Output the [x, y] coordinate of the center of the cell containing the given text.  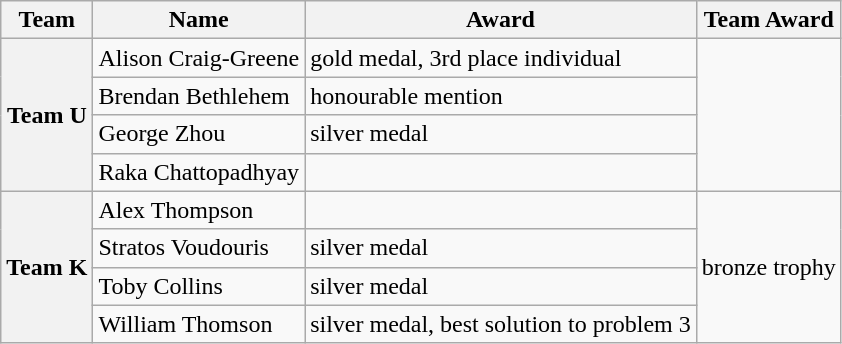
bronze trophy [768, 267]
Stratos Voudouris [199, 248]
Team Award [768, 20]
honourable mention [501, 96]
silver medal, best solution to problem 3 [501, 324]
Award [501, 20]
Alex Thompson [199, 210]
Alison Craig-Greene [199, 58]
Toby Collins [199, 286]
Team K [47, 267]
George Zhou [199, 134]
Name [199, 20]
gold medal, 3rd place individual [501, 58]
Brendan Bethlehem [199, 96]
William Thomson [199, 324]
Team [47, 20]
Raka Chattopadhyay [199, 172]
Team U [47, 115]
